Find where the given text appears and provide that cell's center as [x, y] coordinate. 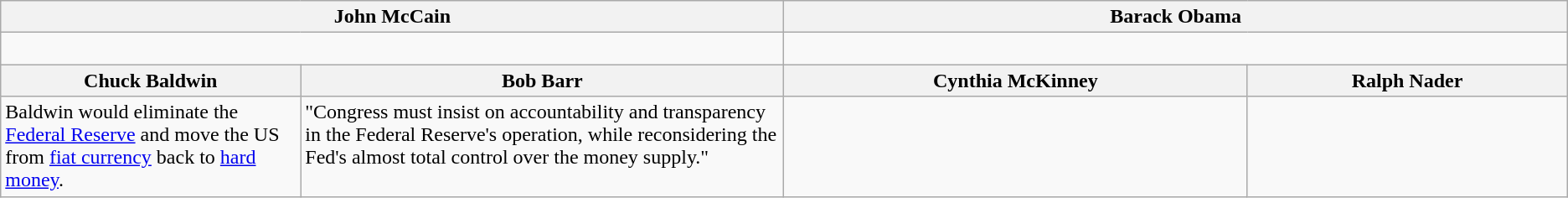
John McCain [392, 17]
Baldwin would eliminate the Federal Reserve and move the US from fiat currency back to hard money. [151, 146]
Ralph Nader [1407, 81]
Cynthia McKinney [1015, 81]
Bob Barr [543, 81]
Barack Obama [1176, 17]
Chuck Baldwin [151, 81]
